Output the [X, Y] coordinate of the center of the cell containing the given text.  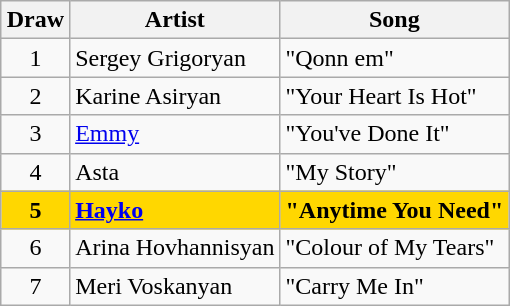
Sergey Grigoryan [175, 58]
"Colour of My Tears" [394, 248]
"Your Heart Is Hot" [394, 96]
2 [35, 96]
Asta [175, 172]
Karine Asiryan [175, 96]
4 [35, 172]
Meri Voskanyan [175, 286]
"Qonn em" [394, 58]
"Carry Me In" [394, 286]
"You've Done It" [394, 134]
Arina Hovhannisyan [175, 248]
5 [35, 210]
Emmy [175, 134]
3 [35, 134]
"My Story" [394, 172]
7 [35, 286]
"Anytime You Need" [394, 210]
Draw [35, 20]
Hayko [175, 210]
Artist [175, 20]
Song [394, 20]
1 [35, 58]
6 [35, 248]
